Extract the (x, y) coordinate from the center of the cell holding the provided text.  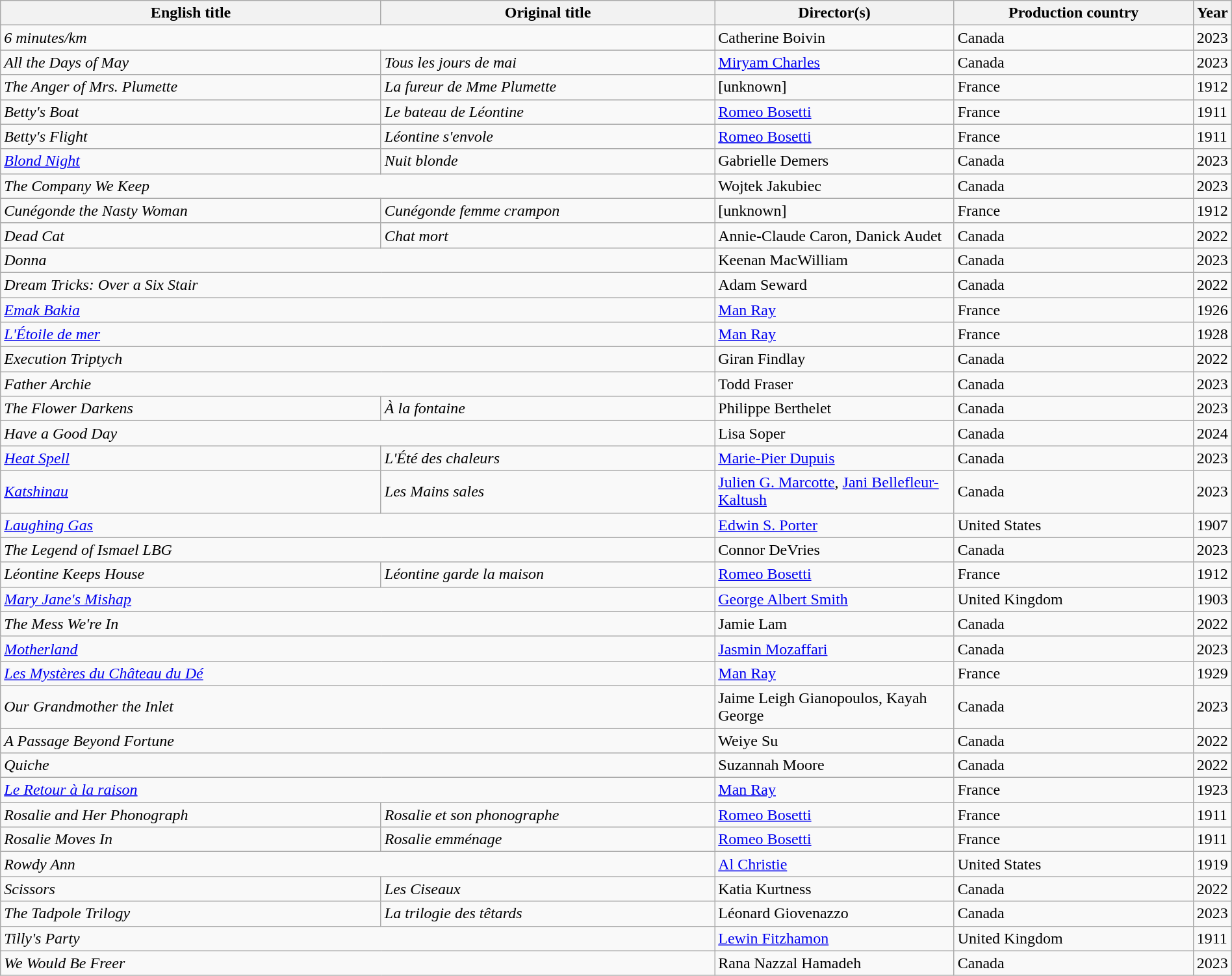
English title (191, 13)
1929 (1213, 673)
Suzannah Moore (834, 765)
The Anger of Mrs. Plumette (191, 87)
Scissors (191, 889)
Adam Seward (834, 285)
Miryam Charles (834, 62)
Connor DeVries (834, 550)
Philippe Berthelet (834, 409)
The Mess We're In (357, 624)
Original title (547, 13)
Léontine garde la maison (547, 574)
Heat Spell (191, 458)
Rana Nazzal Hamadeh (834, 963)
Jasmin Mozaffari (834, 649)
Betty's Boat (191, 112)
Katshinau (191, 491)
Léontine Keeps House (191, 574)
Les Mains sales (547, 491)
Our Grandmother the Inlet (357, 707)
Léontine s'envole (547, 136)
Catherine Boivin (834, 38)
La fureur de Mme Plumette (547, 87)
Al Christie (834, 864)
The Company We Keep (357, 186)
L'Été des chaleurs (547, 458)
Rosalie Moves In (191, 840)
Execution Triptych (357, 359)
The Flower Darkens (191, 409)
Julien G. Marcotte, Jani Bellefleur-Kaltush (834, 491)
Rosalie emménage (547, 840)
Chat mort (547, 235)
Marie-Pier Dupuis (834, 458)
Lewin Fitzhamon (834, 938)
Wojtek Jakubiec (834, 186)
The Tadpole Trilogy (191, 914)
Director(s) (834, 13)
Dream Tricks: Over a Six Stair (357, 285)
Lisa Soper (834, 433)
Keenan MacWilliam (834, 260)
Annie-Claude Caron, Danick Audet (834, 235)
Les Mystères du Château du Dé (357, 673)
Dead Cat (191, 235)
Emak Bakia (357, 310)
1923 (1213, 790)
La trilogie des têtards (547, 914)
Les Ciseaux (547, 889)
Nuit blonde (547, 161)
All the Days of May (191, 62)
À la fontaine (547, 409)
The Legend of Ismael LBG (357, 550)
Edwin S. Porter (834, 525)
Quiche (357, 765)
George Albert Smith (834, 599)
Le Retour à la raison (357, 790)
Le bateau de Léontine (547, 112)
1919 (1213, 864)
Have a Good Day (357, 433)
Betty's Flight (191, 136)
We Would Be Freer (357, 963)
Giran Findlay (834, 359)
Léonard Giovenazzo (834, 914)
A Passage Beyond Fortune (357, 740)
1928 (1213, 335)
Katia Kurtness (834, 889)
Production country (1073, 13)
L'Étoile de mer (357, 335)
Rosalie and Her Phonograph (191, 815)
Jamie Lam (834, 624)
Mary Jane's Mishap (357, 599)
Motherland (357, 649)
1907 (1213, 525)
Tous les jours de mai (547, 62)
Rowdy Ann (357, 864)
Tilly's Party (357, 938)
1926 (1213, 310)
Todd Fraser (834, 384)
Weiye Su (834, 740)
Year (1213, 13)
2024 (1213, 433)
6 minutes/km (357, 38)
Rosalie et son phonographe (547, 815)
Father Archie (357, 384)
Blond Night (191, 161)
Jaime Leigh Gianopoulos, Kayah George (834, 707)
Gabrielle Demers (834, 161)
Donna (357, 260)
Cunégonde femme crampon (547, 211)
Laughing Gas (357, 525)
1903 (1213, 599)
Cunégonde the Nasty Woman (191, 211)
